Return [X, Y] of the center of cell containing provided text 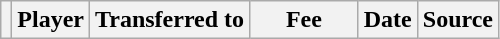
Fee [304, 20]
Transferred to [170, 20]
Source [458, 20]
Date [388, 20]
Player [51, 20]
